Find where the given text appears and provide that cell's center as [X, Y] coordinate. 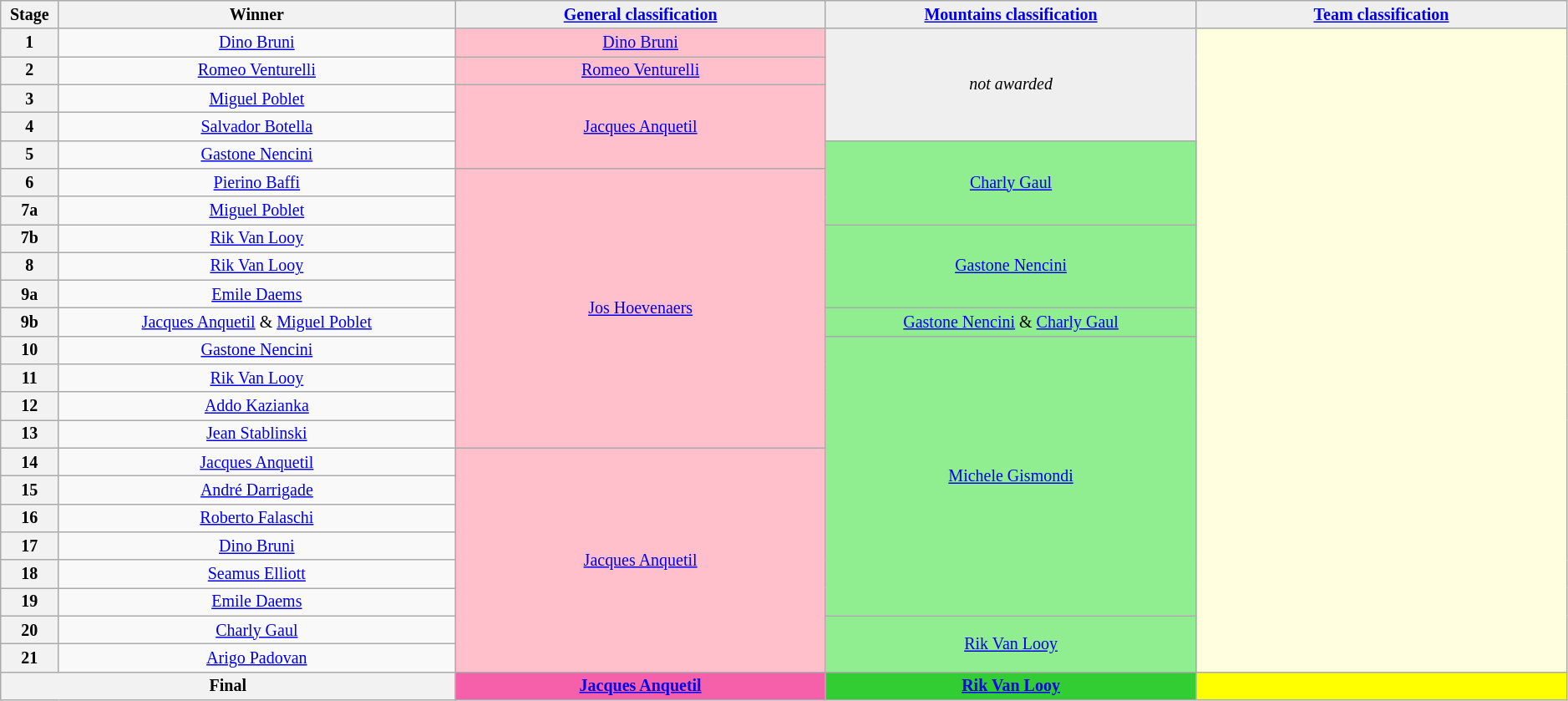
Jos Hoevenaers [640, 309]
20 [30, 630]
General classification [640, 15]
11 [30, 378]
Final [228, 685]
Michele Gismondi [1011, 476]
16 [30, 518]
Seamus Elliott [257, 573]
7a [30, 211]
8 [30, 266]
9a [30, 294]
12 [30, 406]
André Darrigade [257, 490]
Team classification [1382, 15]
6 [30, 182]
Salvador Botella [257, 127]
not awarded [1011, 85]
1 [30, 43]
10 [30, 351]
7b [30, 239]
Jean Stablinski [257, 434]
17 [30, 546]
4 [30, 127]
Winner [257, 15]
21 [30, 658]
Gastone Nencini & Charly Gaul [1011, 323]
2 [30, 70]
18 [30, 573]
19 [30, 602]
Roberto Falaschi [257, 518]
Stage [30, 15]
5 [30, 154]
Jacques Anquetil & Miguel Poblet [257, 323]
Arigo Padovan [257, 658]
9b [30, 323]
14 [30, 463]
Pierino Baffi [257, 182]
Mountains classification [1011, 15]
15 [30, 490]
3 [30, 99]
Addo Kazianka [257, 406]
13 [30, 434]
